From the cell containing the given text, extract its center point as [X, Y] coordinate. 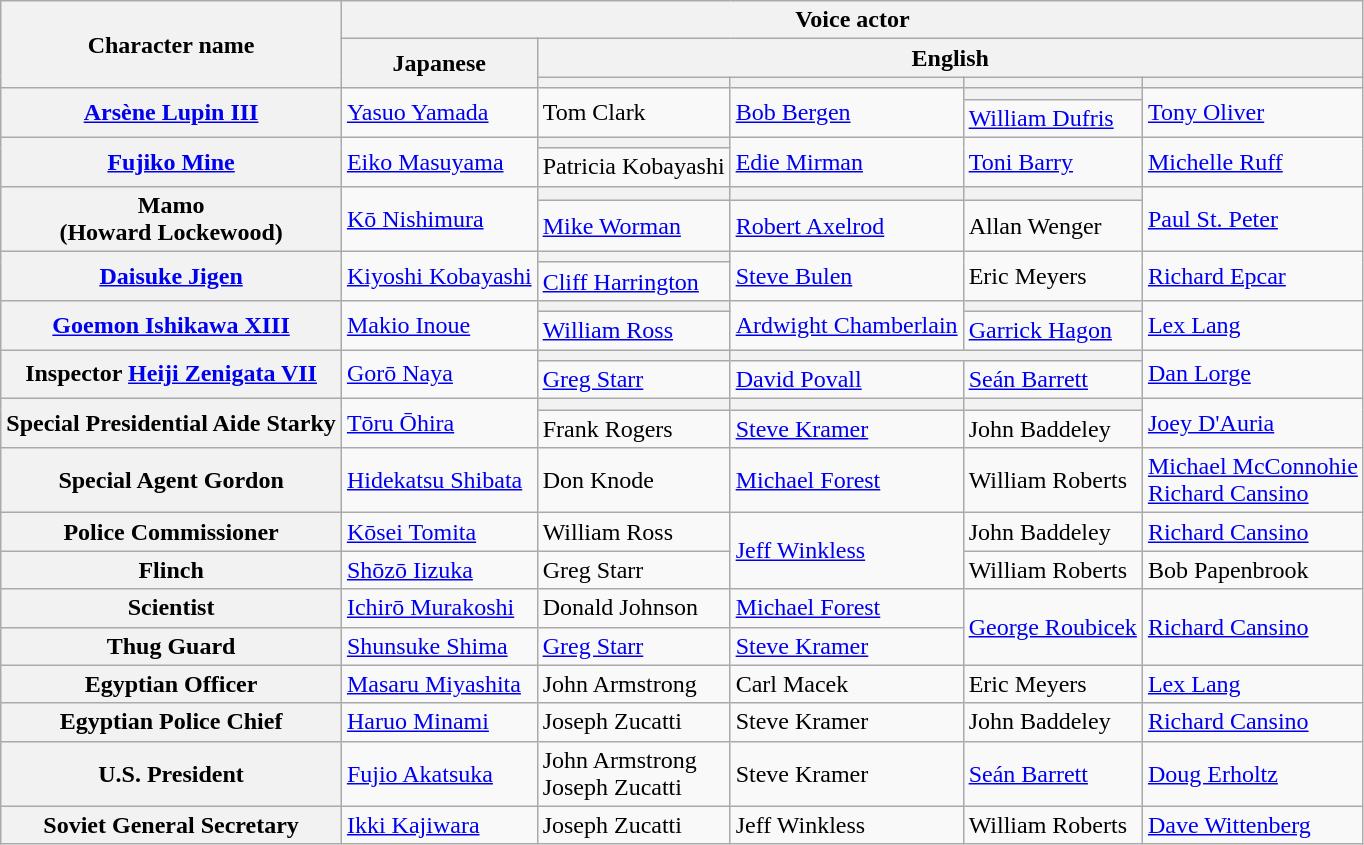
Soviet General Secretary [172, 825]
Dave Wittenberg [1252, 825]
Michael McConnohieRichard Cansino [1252, 480]
Arsène Lupin III [172, 112]
Fujio Akatsuka [439, 774]
Bob Papenbrook [1252, 570]
Edie Mirman [846, 162]
David Povall [846, 380]
Dan Lorge [1252, 374]
Yasuo Yamada [439, 112]
Daisuke Jigen [172, 276]
John ArmstrongJoseph Zucatti [634, 774]
Cliff Harrington [634, 281]
Egyptian Police Chief [172, 722]
Thug Guard [172, 646]
Inspector Heiji Zenigata VII [172, 374]
John Armstrong [634, 684]
Mamo(Howard Lockewood) [172, 218]
Donald Johnson [634, 608]
Ichirō Murakoshi [439, 608]
Joey D'Auria [1252, 424]
Goemon Ishikawa XIII [172, 324]
Doug Erholtz [1252, 774]
U.S. President [172, 774]
Garrick Hagon [1052, 330]
William Dufris [1052, 118]
Gorō Naya [439, 374]
Flinch [172, 570]
Hidekatsu Shibata [439, 480]
Scientist [172, 608]
Character name [172, 44]
Fujiko Mine [172, 162]
Allan Wenger [1052, 226]
Masaru Miyashita [439, 684]
Eiko Masuyama [439, 162]
Michelle Ruff [1252, 162]
Paul St. Peter [1252, 218]
Kō Nishimura [439, 218]
Egyptian Officer [172, 684]
Patricia Kobayashi [634, 167]
Robert Axelrod [846, 226]
Japanese [439, 64]
Makio Inoue [439, 324]
Toni Barry [1052, 162]
Kōsei Tomita [439, 532]
Steve Bulen [846, 276]
Don Knode [634, 480]
Special Agent Gordon [172, 480]
Carl Macek [846, 684]
Mike Worman [634, 226]
Tōru Ōhira [439, 424]
Ardwight Chamberlain [846, 324]
Police Commissioner [172, 532]
Voice actor [852, 20]
George Roubicek [1052, 627]
Shunsuke Shima [439, 646]
Richard Epcar [1252, 276]
Special Presidential Aide Starky [172, 424]
Shōzō Iizuka [439, 570]
Bob Bergen [846, 112]
Kiyoshi Kobayashi [439, 276]
Frank Rogers [634, 429]
Ikki Kajiwara [439, 825]
Tom Clark [634, 112]
Tony Oliver [1252, 112]
English [950, 58]
Haruo Minami [439, 722]
